Find where the given text appears and provide that cell's center as [x, y] coordinate. 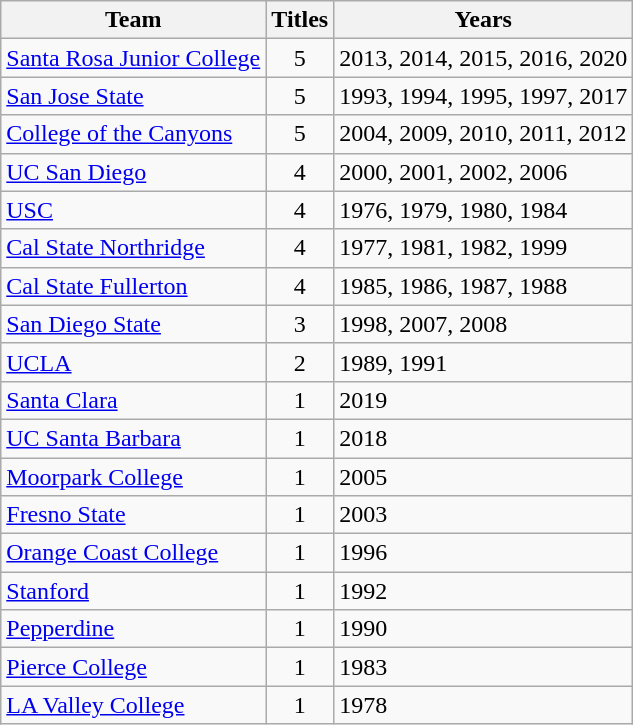
Cal State Northridge [134, 248]
LA Valley College [134, 705]
Orange Coast College [134, 553]
Pepperdine [134, 629]
1998, 2007, 2008 [484, 324]
UC Santa Barbara [134, 438]
2013, 2014, 2015, 2016, 2020 [484, 58]
Pierce College [134, 667]
2003 [484, 515]
2 [300, 362]
2004, 2009, 2010, 2011, 2012 [484, 134]
Cal State Fullerton [134, 286]
1990 [484, 629]
Years [484, 20]
3 [300, 324]
Santa Rosa Junior College [134, 58]
Stanford [134, 591]
1993, 1994, 1995, 1997, 2017 [484, 96]
1985, 1986, 1987, 1988 [484, 286]
San Jose State [134, 96]
1977, 1981, 1982, 1999 [484, 248]
UC San Diego [134, 172]
UCLA [134, 362]
College of the Canyons [134, 134]
2005 [484, 477]
1983 [484, 667]
2019 [484, 400]
Santa Clara [134, 400]
Titles [300, 20]
1978 [484, 705]
1992 [484, 591]
Fresno State [134, 515]
Team [134, 20]
1976, 1979, 1980, 1984 [484, 210]
1989, 1991 [484, 362]
2018 [484, 438]
2000, 2001, 2002, 2006 [484, 172]
1996 [484, 553]
Moorpark College [134, 477]
USC [134, 210]
San Diego State [134, 324]
